Return the (X, Y) coordinate for the center point of the cell that contains the specified text.  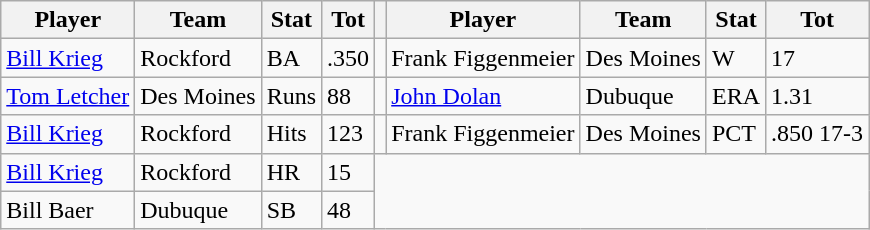
SB (291, 210)
48 (348, 210)
.350 (348, 58)
HR (291, 172)
15 (348, 172)
W (736, 58)
Bill Baer (68, 210)
John Dolan (483, 96)
ERA (736, 96)
88 (348, 96)
BA (291, 58)
1.31 (818, 96)
Runs (291, 96)
.850 17-3 (818, 134)
Hits (291, 134)
Tom Letcher (68, 96)
17 (818, 58)
PCT (736, 134)
123 (348, 134)
